For the text-containing cell, return its midpoint in (X, Y) coordinate format. 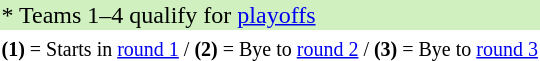
* Teams 1–4 qualify for playoffs (270, 15)
